Output the [X, Y] coordinate of the center of the cell containing the given text.  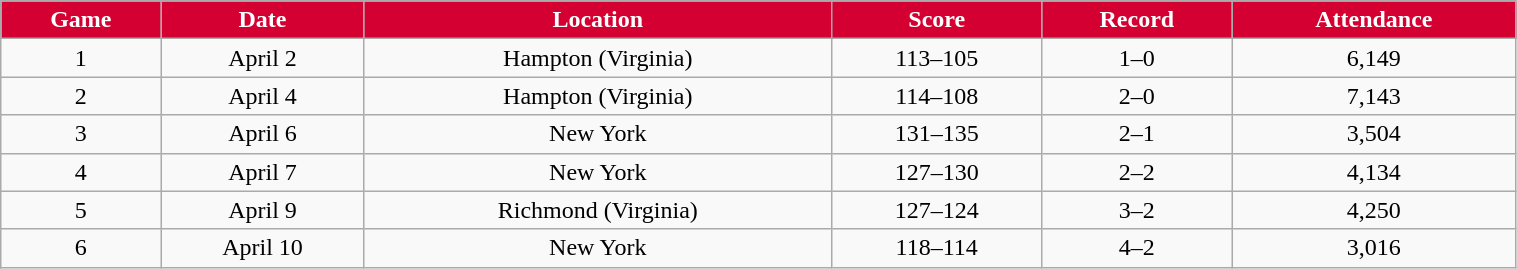
3 [81, 134]
April 10 [262, 248]
Record [1137, 20]
4–2 [1137, 248]
2–2 [1137, 172]
April 7 [262, 172]
3,016 [1374, 248]
April 9 [262, 210]
Attendance [1374, 20]
2–1 [1137, 134]
Date [262, 20]
3,504 [1374, 134]
131–135 [937, 134]
6,149 [1374, 58]
1–0 [1137, 58]
127–130 [937, 172]
6 [81, 248]
Game [81, 20]
2 [81, 96]
April 4 [262, 96]
7,143 [1374, 96]
2–0 [1137, 96]
118–114 [937, 248]
113–105 [937, 58]
114–108 [937, 96]
4,134 [1374, 172]
4,250 [1374, 210]
5 [81, 210]
4 [81, 172]
127–124 [937, 210]
1 [81, 58]
3–2 [1137, 210]
Score [937, 20]
Location [598, 20]
April 6 [262, 134]
Richmond (Virginia) [598, 210]
April 2 [262, 58]
